For the text-containing cell, return its midpoint in [X, Y] coordinate format. 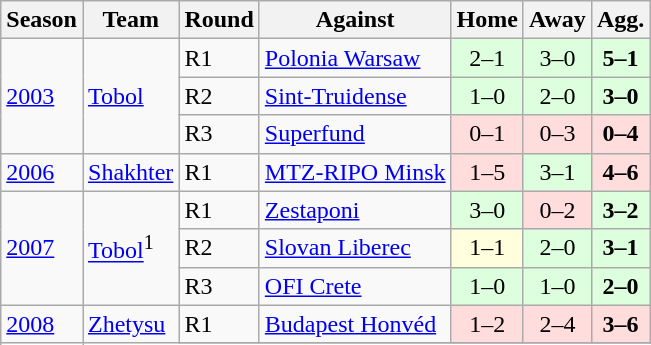
0–3 [557, 134]
0–2 [557, 210]
0–4 [620, 134]
Shakhter [130, 172]
5–1 [620, 58]
4–6 [620, 172]
0–1 [487, 134]
Zestaponi [355, 210]
3–6 [620, 324]
Tobol [130, 96]
1–2 [487, 324]
Zhetysu [130, 324]
Budapest Honvéd [355, 324]
Against [355, 20]
OFI Crete [355, 286]
Tobol1 [130, 248]
2007 [42, 248]
MTZ-RIPO Minsk [355, 172]
Home [487, 20]
1–1 [487, 248]
Team [130, 20]
Polonia Warsaw [355, 58]
1–5 [487, 172]
2008 [42, 324]
Superfund [355, 134]
2–4 [557, 324]
Sint-Truidense [355, 96]
Round [219, 20]
3–2 [620, 210]
Season [42, 20]
Slovan Liberec [355, 248]
2006 [42, 172]
Agg. [620, 20]
2–1 [487, 58]
2003 [42, 96]
Away [557, 20]
